Provide the [x, y] coordinate of the cell's center where the given text is located.  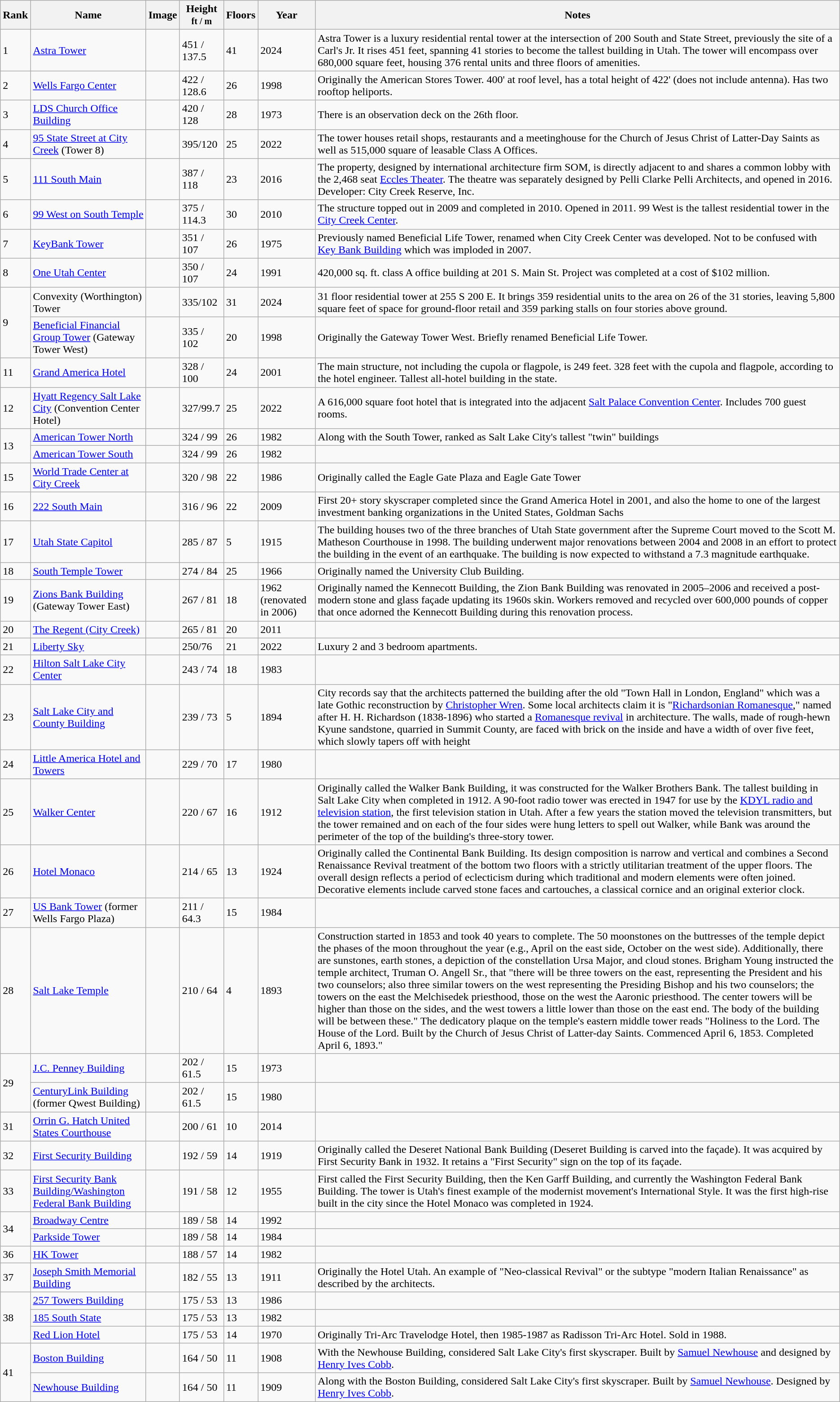
1966 [287, 571]
33 [15, 1191]
Hotel Monaco [88, 871]
1909 [287, 1387]
375 / 114.3 [201, 215]
American Tower North [88, 437]
210 / 64 [201, 990]
There is an observation deck on the 26th floor. [577, 115]
214 / 65 [201, 871]
Liberty Sky [88, 646]
182 / 55 [201, 1278]
Heightft / m [201, 15]
HK Tower [88, 1254]
420,000 sq. ft. class A office building at 201 S. Main St. Project was completed at a cost of $102 million. [577, 273]
Salt Lake City and County Building [88, 717]
2009 [287, 506]
With the Newhouse Building, considered Salt Lake City's first skyscraper. Built by Samuel Newhouse and designed by Henry Ives Cobb. [577, 1358]
A 616,000 square foot hotel that is integrated into the adjacent Salt Palace Convention Center. Includes 700 guest rooms. [577, 408]
316 / 96 [201, 506]
One Utah Center [88, 273]
328 / 100 [201, 373]
36 [15, 1254]
2 [15, 85]
37 [15, 1278]
7 [15, 243]
1975 [287, 243]
6 [15, 215]
335 / 102 [201, 337]
Notes [577, 15]
Joseph Smith Memorial Building [88, 1278]
422 / 128.6 [201, 85]
1924 [287, 871]
The Regent (City Creek) [88, 629]
10 [241, 1127]
1919 [287, 1156]
111 South Main [88, 179]
American Tower South [88, 454]
2011 [287, 629]
274 / 84 [201, 571]
Utah State Capitol [88, 542]
27 [15, 912]
First Security Building [88, 1156]
US Bank Tower (former Wells Fargo Plaza) [88, 912]
Convexity (Worthington) Tower [88, 302]
387 / 118 [201, 179]
1962 (renovated in 2006) [287, 600]
95 State Street at City Creek (Tower 8) [88, 144]
Hyatt Regency Salt Lake City (Convention Center Hotel) [88, 408]
Little America Hotel and Towers [88, 764]
1915 [287, 542]
2001 [287, 373]
Floors [241, 15]
1911 [287, 1278]
1991 [287, 273]
The structure topped out in 2009 and completed in 2010. Opened in 2011. 99 West is the tallest residential tower in the City Creek Center. [577, 215]
188 / 57 [201, 1254]
192 / 59 [201, 1156]
191 / 58 [201, 1191]
30 [241, 215]
Name [88, 15]
Salt Lake Temple [88, 990]
211 / 64.3 [201, 912]
South Temple Tower [88, 571]
2014 [287, 1127]
257 Towers Building [88, 1301]
Newhouse Building [88, 1387]
1983 [287, 670]
Red Lion Hotel [88, 1335]
19 [15, 600]
Originally called the Eagle Gate Plaza and Eagle Gate Tower [577, 478]
Astra Tower [88, 50]
Orrin G. Hatch United States Courthouse [88, 1127]
Beneficial Financial Group Tower (Gateway Tower West) [88, 337]
2010 [287, 215]
351 / 107 [201, 243]
29 [15, 1083]
185 South State [88, 1318]
1893 [287, 990]
320 / 98 [201, 478]
2016 [287, 179]
Originally Tri-Arc Travelodge Hotel, then 1985-1987 as Radisson Tri-Arc Hotel. Sold in 1988. [577, 1335]
1 [15, 50]
243 / 74 [201, 670]
Grand America Hotel [88, 373]
CenturyLink Building (former Qwest Building) [88, 1097]
Hilton Salt Lake City Center [88, 670]
Along with the South Tower, ranked as Salt Lake City's tallest "twin" buildings [577, 437]
Luxury 2 and 3 bedroom apartments. [577, 646]
Zions Bank Building (Gateway Tower East) [88, 600]
LDS Church Office Building [88, 115]
38 [15, 1318]
285 / 87 [201, 542]
335/102 [201, 302]
Boston Building [88, 1358]
1955 [287, 1191]
1970 [287, 1335]
KeyBank Tower [88, 243]
1908 [287, 1358]
World Trade Center at City Creek [88, 478]
9 [15, 322]
1992 [287, 1220]
420 / 128 [201, 115]
222 South Main [88, 506]
395/120 [201, 144]
239 / 73 [201, 717]
265 / 81 [201, 629]
Year [287, 15]
250/76 [201, 646]
327/99.7 [201, 408]
99 West on South Temple [88, 215]
200 / 61 [201, 1127]
First Security Bank Building/Washington Federal Bank Building [88, 1191]
Rank [15, 15]
Originally the Gateway Tower West. Briefly renamed Beneficial Life Tower. [577, 337]
34 [15, 1229]
Broadway Centre [88, 1220]
Image [162, 15]
8 [15, 273]
32 [15, 1156]
451 / 137.5 [201, 50]
1912 [287, 812]
Wells Fargo Center [88, 85]
Parkside Tower [88, 1237]
Originally named the University Club Building. [577, 571]
220 / 67 [201, 812]
Originally the Hotel Utah. An example of "Neo-classical Revival" or the subtype "modern Italian Renaissance" as described by the architects. [577, 1278]
1894 [287, 717]
350 / 107 [201, 273]
Along with the Boston Building, considered Salt Lake City's first skyscraper. Built by Samuel Newhouse. Designed by Henry Ives Cobb. [577, 1387]
Walker Center [88, 812]
3 [15, 115]
229 / 70 [201, 764]
Originally the American Stores Tower. 400' at roof level, has a total height of 422' (does not include antenna). Has two rooftop heliports. [577, 85]
267 / 81 [201, 600]
J.C. Penney Building [88, 1068]
